Return the [X, Y] coordinate for the center point of the cell that contains the specified text.  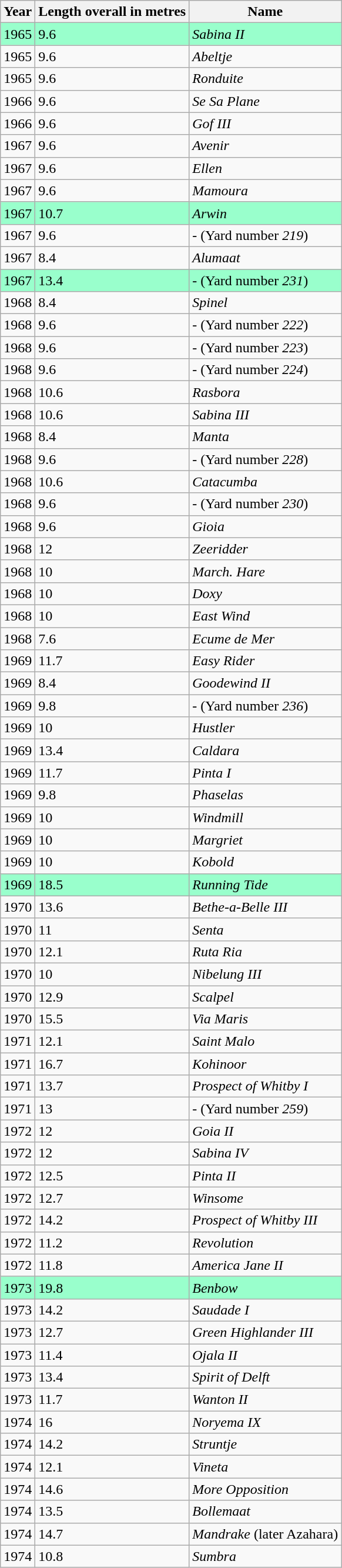
15.5 [112, 1019]
Ecume de Mer [266, 638]
10.7 [112, 213]
Spirit of Delft [266, 1377]
Saint Malo [266, 1042]
Bethe-a-Belle III [266, 907]
7.6 [112, 638]
Vineta [266, 1467]
Length overall in metres [112, 12]
14.6 [112, 1489]
13.6 [112, 907]
Sumbra [266, 1556]
Ellen [266, 168]
March. Hare [266, 571]
Revolution [266, 1243]
Ojala II [266, 1355]
- (Yard number 223) [266, 348]
Senta [266, 929]
Spinel [266, 303]
Wanton II [266, 1400]
Easy Rider [266, 661]
Kobold [266, 862]
- (Yard number 224) [266, 370]
13 [112, 1109]
11.8 [112, 1265]
18.5 [112, 885]
Pinta I [266, 773]
Ruta Ria [266, 952]
Prospect of Whitby III [266, 1220]
11.4 [112, 1355]
Green Highlander III [266, 1332]
- (Yard number 259) [266, 1109]
Name [266, 12]
16.7 [112, 1064]
Caldara [266, 750]
Saudade I [266, 1310]
16 [112, 1422]
Via Maris [266, 1019]
10.8 [112, 1556]
Catacumba [266, 482]
Gioia [266, 526]
19.8 [112, 1287]
13.7 [112, 1086]
Year [18, 12]
12.9 [112, 997]
Goia II [266, 1131]
11 [112, 929]
Benbow [266, 1287]
Scalpel [266, 997]
Winsome [266, 1198]
14.7 [112, 1534]
Rasbora [266, 392]
Abeltje [266, 56]
Noryema IX [266, 1422]
Manta [266, 437]
Mandrake (later Azahara) [266, 1534]
Phaselas [266, 795]
Gof III [266, 124]
Sabina IV [266, 1153]
Nibelung III [266, 974]
America Jane II [266, 1265]
Kohinoor [266, 1064]
Goodewind II [266, 683]
More Opposition [266, 1489]
Ronduite [266, 79]
Doxy [266, 593]
- (Yard number 222) [266, 325]
Sabina II [266, 34]
Running Tide [266, 885]
13.5 [112, 1512]
Bollemaat [266, 1512]
Mamoura [266, 191]
- (Yard number 230) [266, 504]
Struntje [266, 1444]
Windmill [266, 818]
Avenir [266, 146]
- (Yard number 228) [266, 459]
Hustler [266, 728]
- (Yard number 219) [266, 235]
Arwin [266, 213]
East Wind [266, 616]
Zeeridder [266, 549]
12.5 [112, 1176]
Sabina III [266, 415]
- (Yard number 236) [266, 706]
- (Yard number 231) [266, 281]
Alumaat [266, 258]
Se Sa Plane [266, 101]
Pinta II [266, 1176]
Margriet [266, 840]
11.2 [112, 1243]
Prospect of Whitby I [266, 1086]
